Determine the (X, Y) coordinate at the center of the cell enclosing the given text.  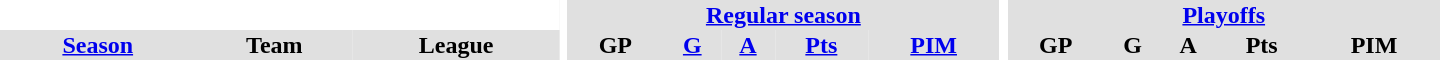
League (456, 45)
Playoffs (1224, 15)
Regular season (783, 15)
Season (98, 45)
Team (274, 45)
